Determine the (x, y) coordinate at the center of the cell enclosing the given text.  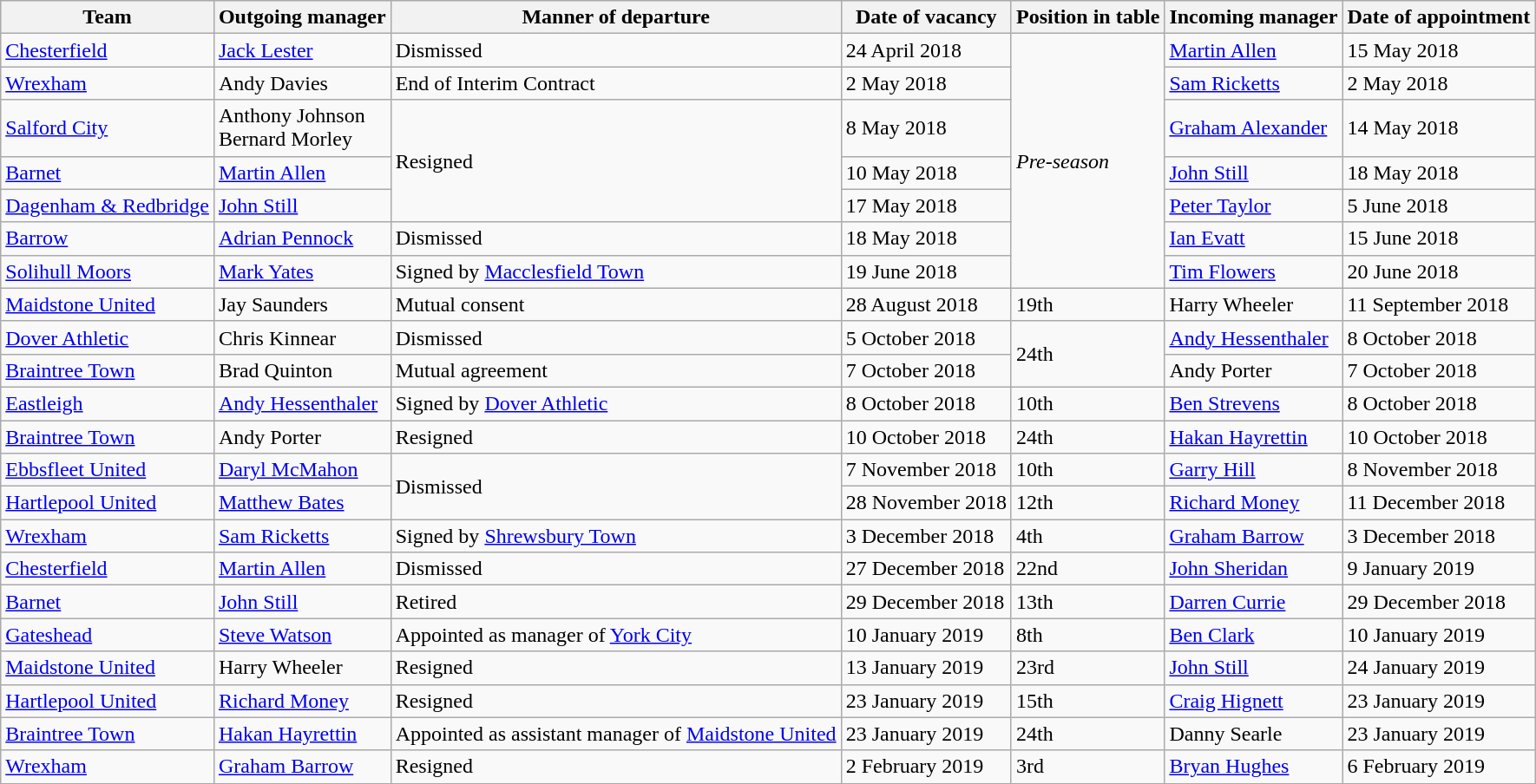
Solihull Moors (108, 271)
Steve Watson (302, 635)
28 August 2018 (926, 304)
Brad Quinton (302, 370)
Andy Davies (302, 83)
2 February 2019 (926, 767)
Mark Yates (302, 271)
11 September 2018 (1439, 304)
13th (1087, 602)
Graham Alexander (1253, 128)
Gateshead (108, 635)
14 May 2018 (1439, 128)
Daryl McMahon (302, 470)
Dagenham & Redbridge (108, 206)
Salford City (108, 128)
7 November 2018 (926, 470)
Adrian Pennock (302, 238)
23rd (1087, 668)
Darren Currie (1253, 602)
8 November 2018 (1439, 470)
Ebbsfleet United (108, 470)
Date of vacancy (926, 17)
28 November 2018 (926, 503)
Ben Strevens (1253, 403)
11 December 2018 (1439, 503)
Jay Saunders (302, 304)
Signed by Macclesfield Town (616, 271)
Ben Clark (1253, 635)
Anthony JohnsonBernard Morley (302, 128)
20 June 2018 (1439, 271)
Jack Lester (302, 50)
Manner of departure (616, 17)
Position in table (1087, 17)
15 June 2018 (1439, 238)
27 December 2018 (926, 569)
Appointed as assistant manager of Maidstone United (616, 734)
Signed by Dover Athletic (616, 403)
22nd (1087, 569)
Pre-season (1087, 161)
5 June 2018 (1439, 206)
9 January 2019 (1439, 569)
8 May 2018 (926, 128)
Danny Searle (1253, 734)
Ian Evatt (1253, 238)
Bryan Hughes (1253, 767)
Mutual agreement (616, 370)
Craig Hignett (1253, 701)
13 January 2019 (926, 668)
Appointed as manager of York City (616, 635)
15 May 2018 (1439, 50)
12th (1087, 503)
5 October 2018 (926, 337)
4th (1087, 536)
Outgoing manager (302, 17)
John Sheridan (1253, 569)
15th (1087, 701)
Signed by Shrewsbury Town (616, 536)
Retired (616, 602)
8th (1087, 635)
Dover Athletic (108, 337)
Matthew Bates (302, 503)
Tim Flowers (1253, 271)
24 January 2019 (1439, 668)
Mutual consent (616, 304)
Garry Hill (1253, 470)
10 May 2018 (926, 173)
3rd (1087, 767)
6 February 2019 (1439, 767)
Team (108, 17)
Date of appointment (1439, 17)
19th (1087, 304)
Eastleigh (108, 403)
19 June 2018 (926, 271)
Chris Kinnear (302, 337)
24 April 2018 (926, 50)
Incoming manager (1253, 17)
End of Interim Contract (616, 83)
Barrow (108, 238)
17 May 2018 (926, 206)
Peter Taylor (1253, 206)
